From the cell containing the given text, extract its center point as [x, y] coordinate. 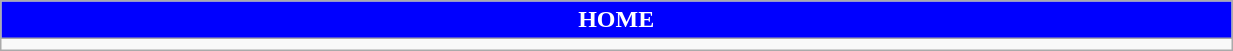
HOME [616, 20]
